Search for the cell housing the specified text and yield its (x, y) center coordinate. 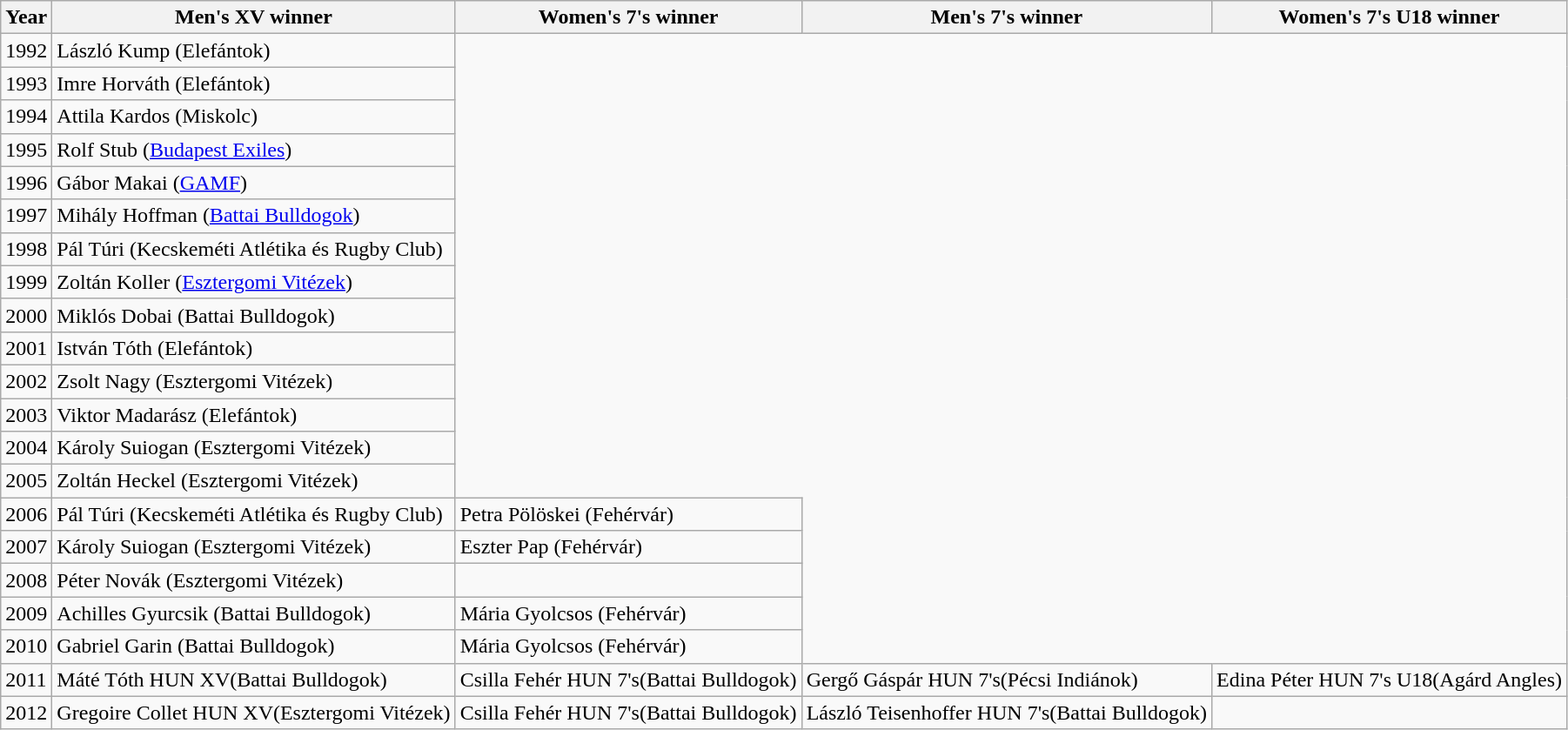
2002 (26, 381)
Gergő Gáspár HUN 7's(Pécsi Indiánok) (1006, 680)
Péter Novák (Esztergomi Vitézek) (254, 580)
László Kump (Elefántok) (254, 50)
2011 (26, 680)
1996 (26, 183)
1993 (26, 84)
2005 (26, 481)
Attila Kardos (Miskolc) (254, 117)
István Tóth (Elefántok) (254, 348)
2001 (26, 348)
Zsolt Nagy (Esztergomi Vitézek) (254, 381)
Miklós Dobai (Battai Bulldogok) (254, 315)
1995 (26, 150)
Gábor Makai (GAMF) (254, 183)
1994 (26, 117)
2004 (26, 448)
Edina Péter HUN 7's U18(Agárd Angles) (1390, 680)
Achilles Gyurcsik (Battai Bulldogok) (254, 613)
Year (26, 17)
Viktor Madarász (Elefántok) (254, 415)
Men's 7's winner (1006, 17)
Women's 7's U18 winner (1390, 17)
2003 (26, 415)
Women's 7's winner (628, 17)
Gabriel Garin (Battai Bulldogok) (254, 646)
Mihály Hoffman (Battai Bulldogok) (254, 216)
2000 (26, 315)
1998 (26, 249)
Zoltán Heckel (Esztergomi Vitézek) (254, 481)
2012 (26, 713)
1999 (26, 282)
1992 (26, 50)
2009 (26, 613)
Men's XV winner (254, 17)
2010 (26, 646)
Eszter Pap (Fehérvár) (628, 547)
1997 (26, 216)
Rolf Stub (Budapest Exiles) (254, 150)
Máté Tóth HUN XV(Battai Bulldogok) (254, 680)
Zoltán Koller (Esztergomi Vitézek) (254, 282)
Gregoire Collet HUN XV(Esztergomi Vitézek) (254, 713)
2008 (26, 580)
László Teisenhoffer HUN 7's(Battai Bulldogok) (1006, 713)
2006 (26, 514)
2007 (26, 547)
Imre Horváth (Elefántok) (254, 84)
Petra Pölöskei (Fehérvár) (628, 514)
